Extract the (x, y) coordinate from the center of the cell holding the provided text.  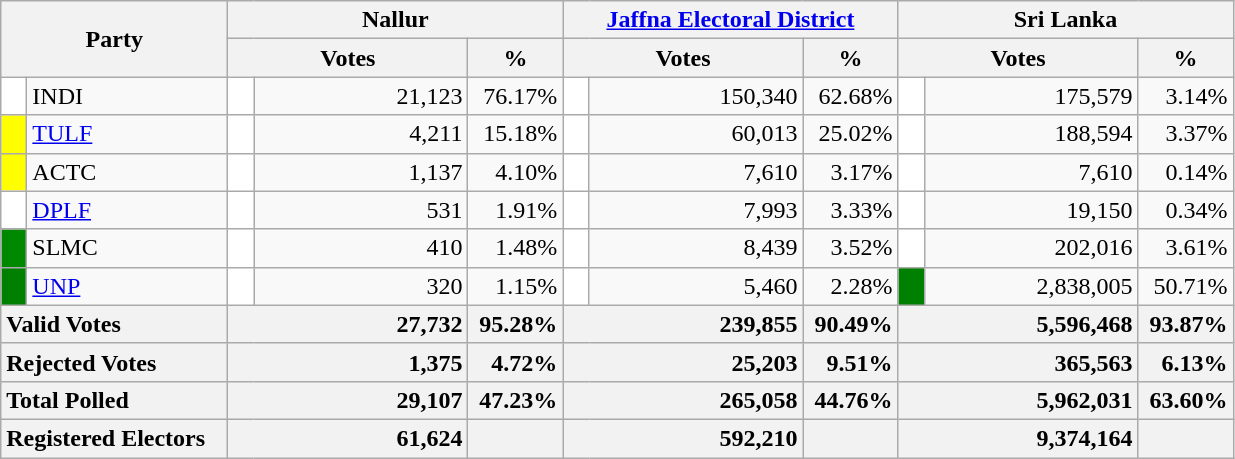
5,962,031 (1018, 400)
8,439 (696, 248)
50.71% (1186, 286)
Total Polled (114, 400)
1.91% (516, 210)
4.72% (516, 362)
Party (114, 39)
3.17% (850, 172)
TULF (128, 134)
9,374,164 (1018, 438)
Registered Electors (114, 438)
1,375 (348, 362)
27,732 (348, 324)
SLMC (128, 248)
410 (361, 248)
93.87% (1186, 324)
15.18% (516, 134)
3.37% (1186, 134)
4,211 (361, 134)
UNP (128, 286)
150,340 (696, 96)
7,993 (696, 210)
188,594 (1031, 134)
INDI (128, 96)
61,624 (348, 438)
19,150 (1031, 210)
Nallur (396, 20)
2.28% (850, 286)
0.14% (1186, 172)
3.52% (850, 248)
3.61% (1186, 248)
2,838,005 (1031, 286)
1.48% (516, 248)
239,855 (683, 324)
1,137 (361, 172)
76.17% (516, 96)
0.34% (1186, 210)
Rejected Votes (114, 362)
25,203 (683, 362)
6.13% (1186, 362)
3.33% (850, 210)
47.23% (516, 400)
9.51% (850, 362)
5,460 (696, 286)
531 (361, 210)
29,107 (348, 400)
95.28% (516, 324)
4.10% (516, 172)
175,579 (1031, 96)
202,016 (1031, 248)
3.14% (1186, 96)
Sri Lanka (1066, 20)
365,563 (1018, 362)
63.60% (1186, 400)
60,013 (696, 134)
25.02% (850, 134)
ACTC (128, 172)
Jaffna Electoral District (730, 20)
62.68% (850, 96)
592,210 (683, 438)
DPLF (128, 210)
Valid Votes (114, 324)
44.76% (850, 400)
5,596,468 (1018, 324)
1.15% (516, 286)
265,058 (683, 400)
21,123 (361, 96)
90.49% (850, 324)
320 (361, 286)
